Return the [X, Y] coordinate for the center point of the cell that contains the specified text.  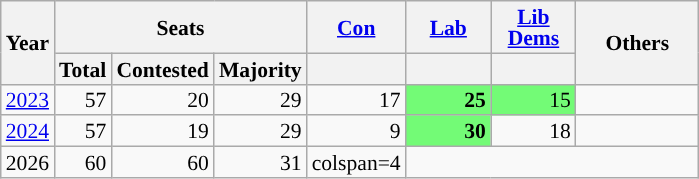
15 [534, 100]
Con [356, 27]
Year [28, 42]
31 [260, 162]
9 [356, 132]
Majority [260, 68]
2024 [28, 132]
Seats [180, 27]
Total [82, 68]
30 [448, 132]
2023 [28, 100]
Contested [162, 68]
25 [448, 100]
2026 [28, 162]
Lib Dems [534, 27]
Lab [448, 27]
17 [356, 100]
18 [534, 132]
19 [162, 132]
20 [162, 100]
Others [638, 42]
colspan=4 [356, 162]
